From the cell containing the given text, extract its center point as (X, Y) coordinate. 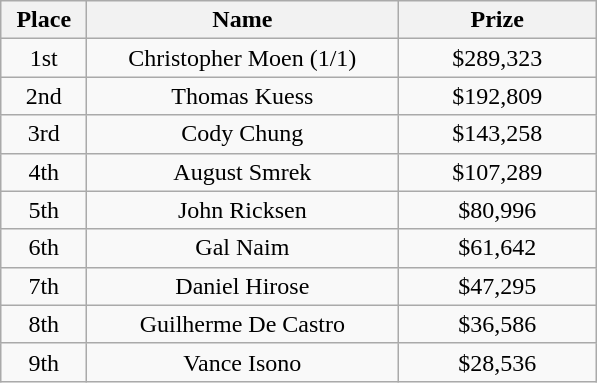
Prize (498, 20)
$28,536 (498, 362)
Name (242, 20)
Thomas Kuess (242, 96)
5th (44, 210)
$61,642 (498, 248)
$80,996 (498, 210)
1st (44, 58)
2nd (44, 96)
$143,258 (498, 134)
Place (44, 20)
$289,323 (498, 58)
$36,586 (498, 324)
6th (44, 248)
8th (44, 324)
Cody Chung (242, 134)
7th (44, 286)
Christopher Moen (1/1) (242, 58)
John Ricksen (242, 210)
9th (44, 362)
4th (44, 172)
August Smrek (242, 172)
$47,295 (498, 286)
Vance Isono (242, 362)
3rd (44, 134)
$107,289 (498, 172)
Daniel Hirose (242, 286)
Guilherme De Castro (242, 324)
Gal Naim (242, 248)
$192,809 (498, 96)
